Detect which cell encompasses the target text, then output its [X, Y] center coordinate. 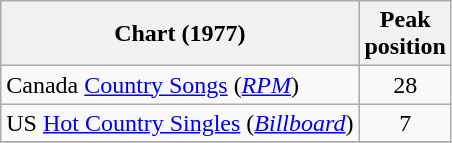
US Hot Country Singles (Billboard) [180, 123]
7 [405, 123]
Chart (1977) [180, 34]
Canada Country Songs (RPM) [180, 85]
Peakposition [405, 34]
28 [405, 85]
